Scan for the cell matching the given text and deliver its (X, Y) coordinate at center. 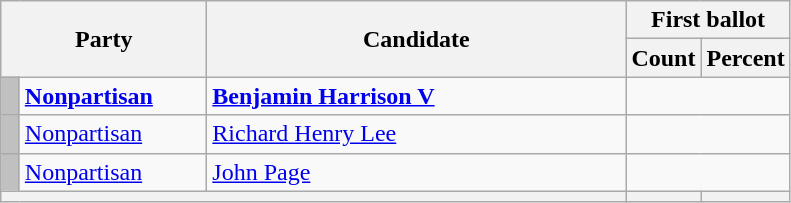
Percent (746, 58)
Count (664, 58)
First ballot (708, 20)
Candidate (416, 39)
Party (104, 39)
John Page (416, 172)
Benjamin Harrison V (416, 96)
Richard Henry Lee (416, 134)
